For the text-containing cell, return its midpoint in (x, y) coordinate format. 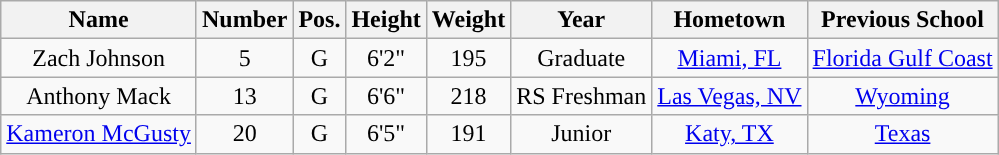
13 (244, 96)
218 (468, 96)
Graduate (582, 58)
Texas (902, 134)
Wyoming (902, 96)
Kameron McGusty (99, 134)
195 (468, 58)
Height (386, 20)
Anthony Mack (99, 96)
Previous School (902, 20)
Hometown (730, 20)
Year (582, 20)
6'2" (386, 58)
Weight (468, 20)
Junior (582, 134)
RS Freshman (582, 96)
6'5" (386, 134)
Miami, FL (730, 58)
Katy, TX (730, 134)
191 (468, 134)
Name (99, 20)
5 (244, 58)
Number (244, 20)
20 (244, 134)
Las Vegas, NV (730, 96)
Pos. (320, 20)
6'6" (386, 96)
Zach Johnson (99, 58)
Florida Gulf Coast (902, 58)
